Provide the (X, Y) coordinate of the cell's center where the given text is located.  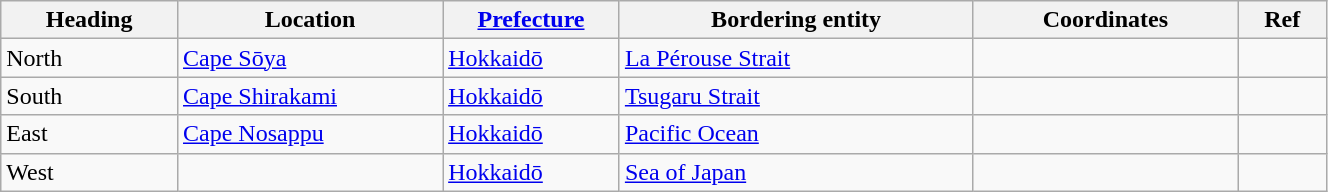
Pacific Ocean (796, 134)
Heading (90, 20)
South (90, 96)
North (90, 58)
Location (310, 20)
Tsugaru Strait (796, 96)
Cape Sōya (310, 58)
Ref (1282, 20)
Coordinates (1106, 20)
Cape Shirakami (310, 96)
Prefecture (532, 20)
Bordering entity (796, 20)
Sea of Japan (796, 172)
East (90, 134)
West (90, 172)
Cape Nosappu (310, 134)
La Pérouse Strait (796, 58)
